From the cell containing the given text, extract its center point as (x, y) coordinate. 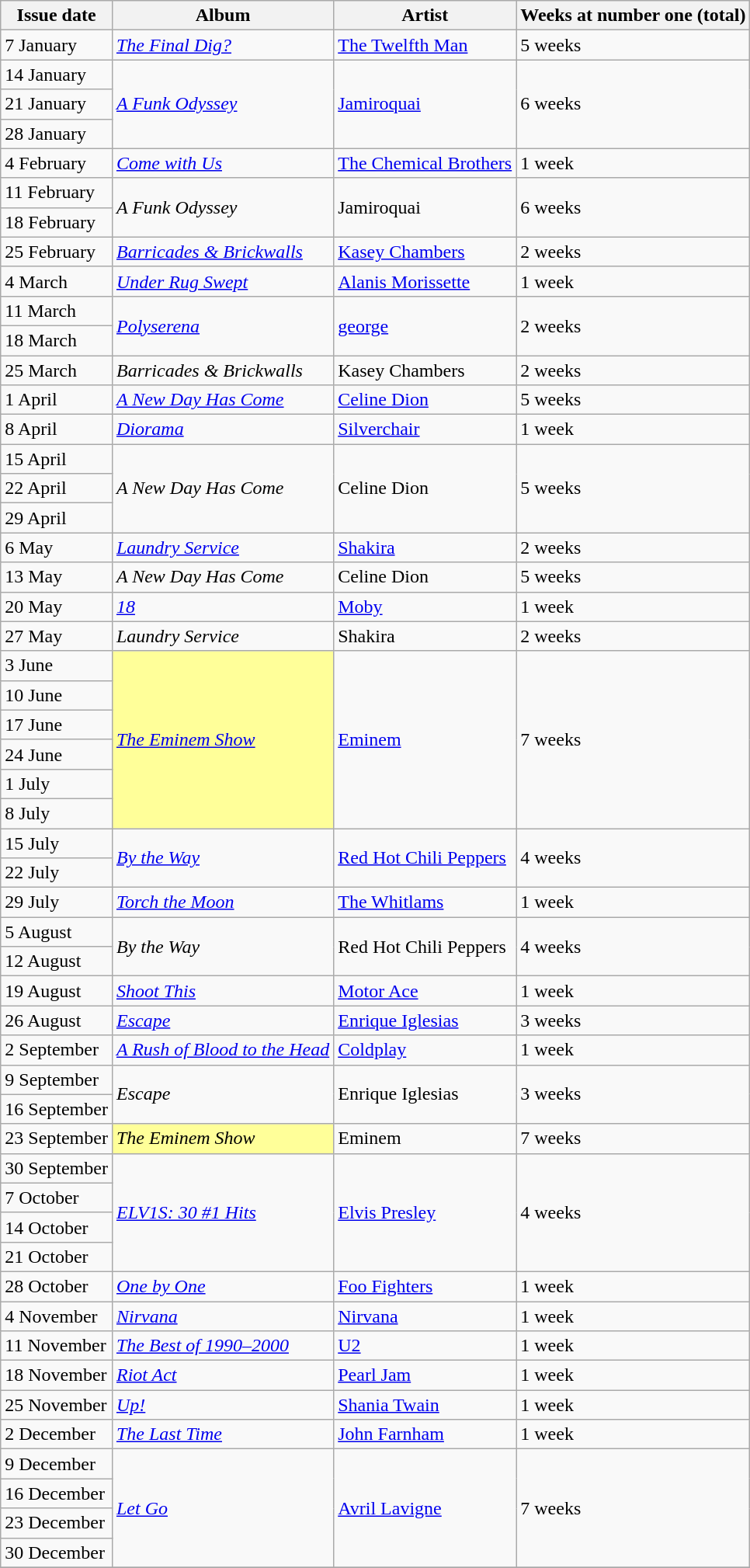
29 July (57, 902)
Riot Act (222, 1375)
The Chemical Brothers (425, 163)
22 July (57, 873)
27 May (57, 636)
9 December (57, 1464)
11 November (57, 1346)
Coldplay (425, 1050)
18 February (57, 222)
22 April (57, 488)
A Rush of Blood to the Head (222, 1050)
24 June (57, 754)
The Best of 1990–2000 (222, 1346)
30 December (57, 1552)
4 November (57, 1316)
Pearl Jam (425, 1375)
14 October (57, 1227)
Under Rug Swept (222, 281)
The Final Dig? (222, 45)
One by One (222, 1286)
Avril Lavigne (425, 1508)
25 February (57, 252)
15 April (57, 459)
8 July (57, 813)
19 August (57, 991)
18 March (57, 340)
25 March (57, 370)
11 February (57, 193)
6 May (57, 548)
20 May (57, 607)
4 March (57, 281)
Let Go (222, 1508)
2 September (57, 1050)
2 December (57, 1434)
U2 (425, 1346)
Shoot This (222, 991)
16 December (57, 1493)
23 December (57, 1523)
3 June (57, 666)
15 July (57, 843)
The Whitlams (425, 902)
28 October (57, 1286)
18 November (57, 1375)
8 April (57, 429)
The Last Time (222, 1434)
Up! (222, 1405)
7 January (57, 45)
9 September (57, 1080)
21 October (57, 1257)
1 April (57, 400)
The Twelfth Man (425, 45)
Elvis Presley (425, 1212)
12 August (57, 961)
John Farnham (425, 1434)
Album (222, 16)
29 April (57, 518)
18 (222, 607)
4 February (57, 163)
Alanis Morissette (425, 281)
10 June (57, 695)
Polyserena (222, 325)
george (425, 325)
26 August (57, 1020)
11 March (57, 311)
25 November (57, 1405)
Moby (425, 607)
Come with Us (222, 163)
7 October (57, 1198)
28 January (57, 134)
Torch the Moon (222, 902)
14 January (57, 75)
17 June (57, 725)
21 January (57, 104)
1 July (57, 784)
Silverchair (425, 429)
5 August (57, 932)
Motor Ace (425, 991)
ELV1S: 30 #1 Hits (222, 1212)
Weeks at number one (total) (634, 16)
Shania Twain (425, 1405)
Artist (425, 16)
Diorama (222, 429)
23 September (57, 1139)
13 May (57, 577)
Issue date (57, 16)
16 September (57, 1109)
30 September (57, 1168)
Foo Fighters (425, 1286)
